Find where the given text appears and provide that cell's center as [x, y] coordinate. 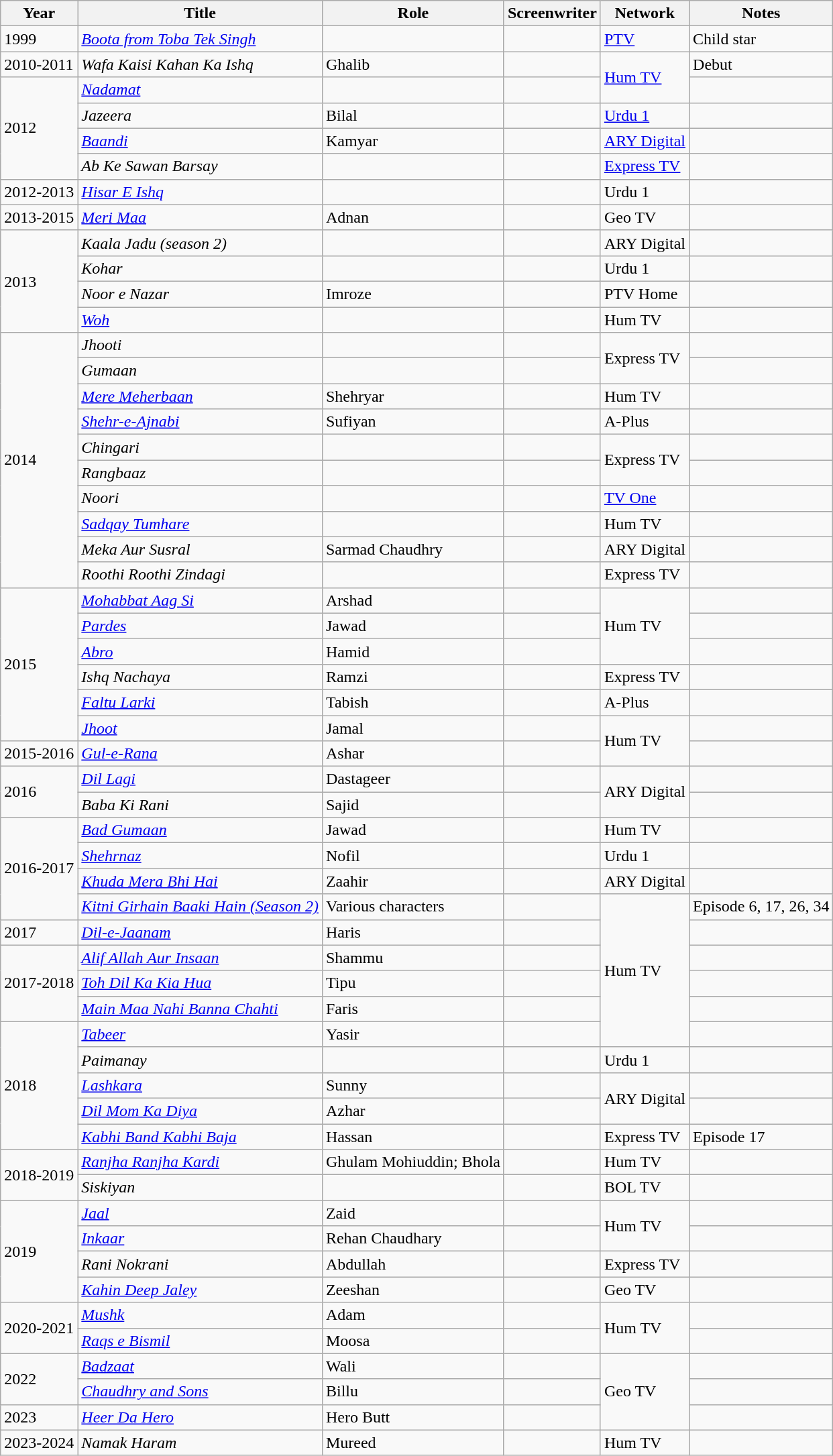
2012 [39, 128]
Arshad [413, 600]
Moosa [413, 1341]
Episode 17 [761, 1137]
Year [39, 13]
Shehr-e-Ajnabi [200, 422]
Billu [413, 1392]
Baandi [200, 141]
Hassan [413, 1137]
Kitni Girhain Baaki Hain (Season 2) [200, 907]
Wali [413, 1366]
Kaala Jadu (season 2) [200, 243]
2013-2015 [39, 217]
Jamal [413, 728]
PTV Home [645, 294]
2018 [39, 1085]
Dil Mom Ka Diya [200, 1111]
Dil Lagi [200, 779]
2010-2011 [39, 64]
Jaal [200, 1213]
Meka Aur Susral [200, 549]
Kamyar [413, 141]
Inkaar [200, 1239]
Yasir [413, 1034]
Ashar [413, 754]
Zeeshan [413, 1290]
Abro [200, 651]
Chingari [200, 447]
Bilal [413, 115]
Alif Allah Aur Insaan [200, 958]
Sajid [413, 805]
Meri Maa [200, 217]
Kabhi Band Kabhi Baja [200, 1137]
Ab Ke Sawan Barsay [200, 166]
2015 [39, 664]
Kohar [200, 268]
Shammu [413, 958]
Kahin Deep Jaley [200, 1290]
Zaid [413, 1213]
Jhooti [200, 345]
Faltu Larki [200, 702]
2016-2017 [39, 869]
2022 [39, 1379]
Siskiyan [200, 1188]
Network [645, 13]
Shehryar [413, 396]
Pardes [200, 626]
Nadamat [200, 90]
BOL TV [645, 1188]
Title [200, 13]
Notes [761, 13]
Mureed [413, 1443]
TV One [645, 498]
Tabeer [200, 1034]
PTV [645, 39]
Nofil [413, 856]
2023-2024 [39, 1443]
Ghulam Mohiuddin; Bhola [413, 1162]
Tipu [413, 983]
Adnan [413, 217]
Gumaan [200, 371]
Raqs e Bismil [200, 1341]
Badzaat [200, 1366]
Mohabbat Aag Si [200, 600]
Bad Gumaan [200, 830]
Azhar [413, 1111]
Heer Da Hero [200, 1417]
Screenwriter [552, 13]
Zaahir [413, 881]
Abdullah [413, 1264]
2015-2016 [39, 754]
Sunny [413, 1085]
Ghalib [413, 64]
Episode 6, 17, 26, 34 [761, 907]
2012-2013 [39, 192]
Mere Meherbaan [200, 396]
2016 [39, 792]
Rani Nokrani [200, 1264]
Dastageer [413, 779]
Sufiyan [413, 422]
Haris [413, 932]
Sadqay Tumhare [200, 524]
Adam [413, 1315]
1999 [39, 39]
Rangbaaz [200, 473]
Hamid [413, 651]
2019 [39, 1251]
Paimanay [200, 1060]
2014 [39, 460]
Main Maa Nahi Banna Chahti [200, 1009]
Sarmad Chaudhry [413, 549]
2020-2021 [39, 1328]
Noor e Nazar [200, 294]
Debut [761, 64]
2018-2019 [39, 1175]
Woh [200, 320]
Ranjha Ranjha Kardi [200, 1162]
Namak Haram [200, 1443]
Noori [200, 498]
Role [413, 13]
Hero Butt [413, 1417]
Mushk [200, 1315]
2017 [39, 932]
Dil-e-Jaanam [200, 932]
Rehan Chaudhary [413, 1239]
Jazeera [200, 115]
Ramzi [413, 677]
Baba Ki Rani [200, 805]
2017-2018 [39, 983]
2023 [39, 1417]
Gul-e-Rana [200, 754]
2013 [39, 281]
Jhoot [200, 728]
Wafa Kaisi Kahan Ka Ishq [200, 64]
Lashkara [200, 1085]
Imroze [413, 294]
Roothi Roothi Zindagi [200, 575]
Toh Dil Ka Kia Hua [200, 983]
Hisar E Ishq [200, 192]
Shehrnaz [200, 856]
Boota from Toba Tek Singh [200, 39]
Child star [761, 39]
Khuda Mera Bhi Hai [200, 881]
Chaudhry and Sons [200, 1392]
Tabish [413, 702]
Faris [413, 1009]
Ishq Nachaya [200, 677]
Various characters [413, 907]
